For the text-containing cell, return its midpoint in (X, Y) coordinate format. 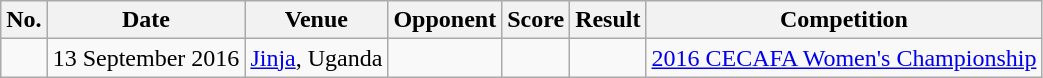
Score (536, 20)
Result (608, 20)
13 September 2016 (146, 58)
2016 CECAFA Women's Championship (844, 58)
Venue (316, 20)
Jinja, Uganda (316, 58)
Opponent (445, 20)
Competition (844, 20)
Date (146, 20)
No. (24, 20)
